Return the [x, y] coordinate for the center point of the cell that contains the specified text.  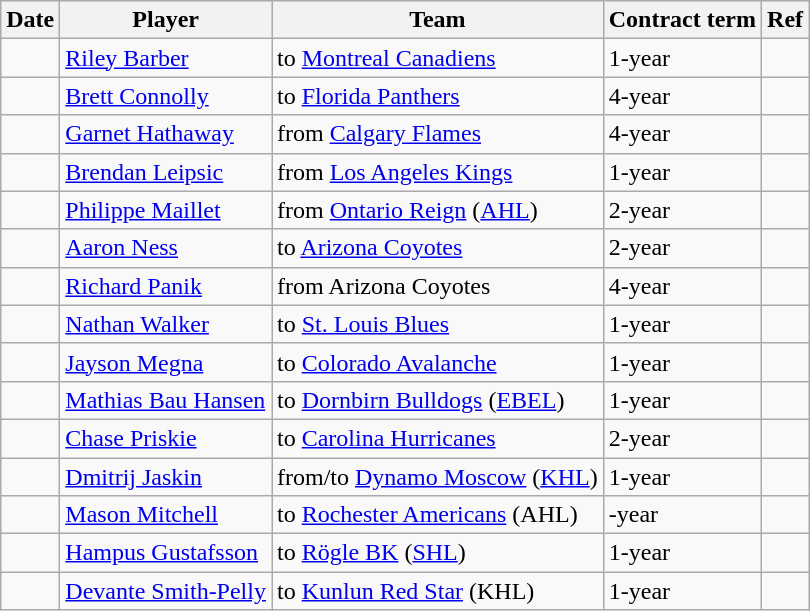
Jayson Megna [166, 362]
to Montreal Canadiens [438, 58]
from Calgary Flames [438, 134]
to Arizona Coyotes [438, 248]
Nathan Walker [166, 324]
to Dornbirn Bulldogs (EBEL) [438, 400]
Mathias Bau Hansen [166, 400]
to Carolina Hurricanes [438, 438]
to Rögle BK (SHL) [438, 553]
Garnet Hathaway [166, 134]
Philippe Maillet [166, 210]
to St. Louis Blues [438, 324]
Ref [786, 20]
-year [682, 515]
to Kunlun Red Star (KHL) [438, 591]
Date [30, 20]
Aaron Ness [166, 248]
Devante Smith-Pelly [166, 591]
Contract term [682, 20]
to Rochester Americans (AHL) [438, 515]
Mason Mitchell [166, 515]
Brett Connolly [166, 96]
from Arizona Coyotes [438, 286]
Chase Priskie [166, 438]
to Florida Panthers [438, 96]
to Colorado Avalanche [438, 362]
Riley Barber [166, 58]
Player [166, 20]
from/to Dynamo Moscow (KHL) [438, 477]
Richard Panik [166, 286]
Hampus Gustafsson [166, 553]
Brendan Leipsic [166, 172]
Dmitrij Jaskin [166, 477]
Team [438, 20]
from Los Angeles Kings [438, 172]
from Ontario Reign (AHL) [438, 210]
